Detect which cell encompasses the target text, then output its (x, y) center coordinate. 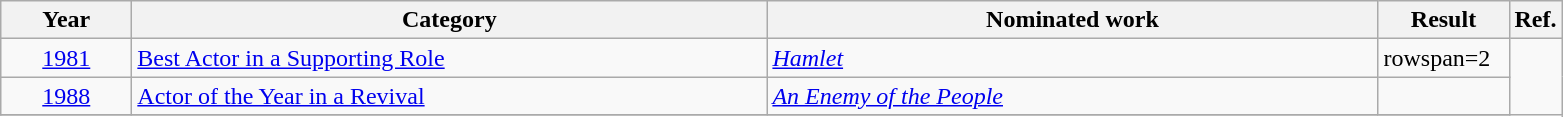
Category (450, 20)
An Enemy of the People (1072, 96)
Result (1444, 20)
Actor of the Year in a Revival (450, 96)
rowspan=2 (1444, 58)
Year (66, 20)
1988 (66, 96)
1981 (66, 58)
Best Actor in a Supporting Role (450, 58)
Nominated work (1072, 20)
Hamlet (1072, 58)
Ref. (1536, 20)
